Return (x, y) of the center of cell containing provided text 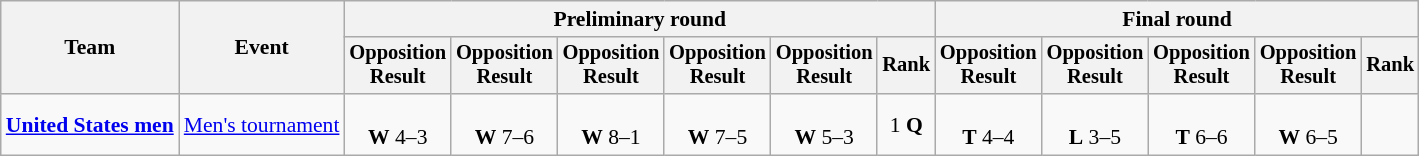
W 7–6 (504, 124)
Men's tournament (262, 124)
L 3–5 (1096, 124)
W 6–5 (1308, 124)
W 4–3 (398, 124)
1 Q (906, 124)
T 4–4 (988, 124)
Preliminary round (640, 19)
United States men (90, 124)
W 5–3 (824, 124)
T 6–6 (1202, 124)
Team (90, 48)
W 7–5 (718, 124)
W 8–1 (612, 124)
Final round (1177, 19)
Event (262, 48)
